Capture the cell that displays the provided text and extract its (x, y) central coordinate. 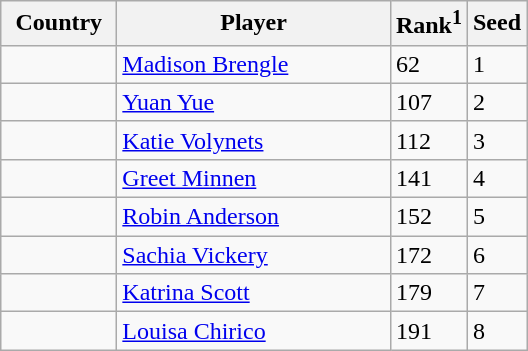
Madison Brengle (254, 64)
179 (428, 293)
6 (496, 255)
7 (496, 293)
172 (428, 255)
107 (428, 102)
5 (496, 217)
Country (59, 24)
Seed (496, 24)
8 (496, 331)
Katie Volynets (254, 140)
3 (496, 140)
2 (496, 102)
112 (428, 140)
Greet Minnen (254, 178)
Sachia Vickery (254, 255)
4 (496, 178)
Katrina Scott (254, 293)
1 (496, 64)
Louisa Chirico (254, 331)
Yuan Yue (254, 102)
62 (428, 64)
Robin Anderson (254, 217)
141 (428, 178)
191 (428, 331)
Rank1 (428, 24)
Player (254, 24)
152 (428, 217)
